Determine the [X, Y] coordinate at the center of the cell enclosing the given text.  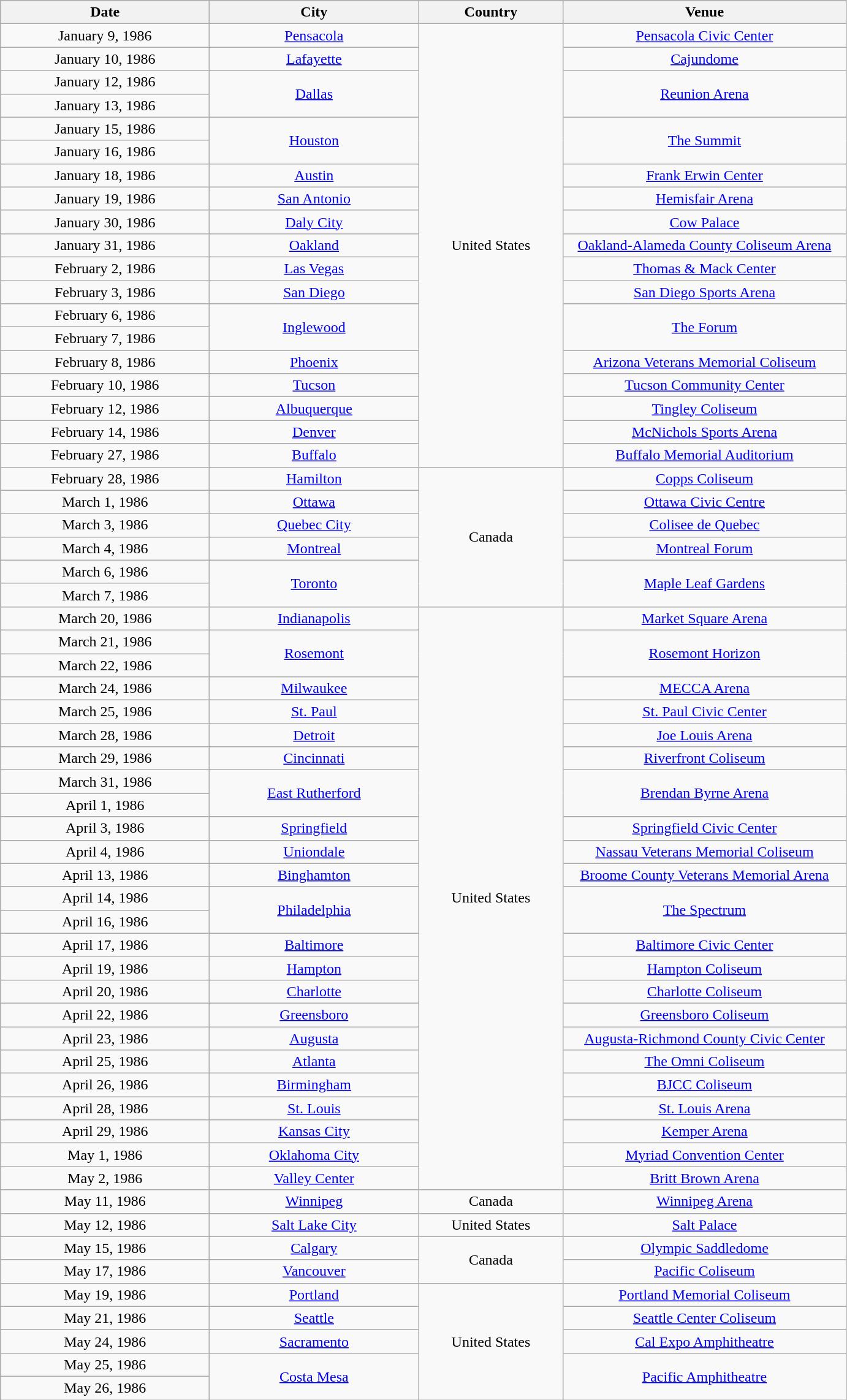
February 12, 1986 [105, 409]
Pacific Coliseum [705, 1271]
May 2, 1986 [105, 1178]
Portland Memorial Coliseum [705, 1295]
Las Vegas [314, 268]
April 28, 1986 [105, 1108]
February 28, 1986 [105, 479]
Winnipeg Arena [705, 1201]
January 13, 1986 [105, 105]
May 15, 1986 [105, 1248]
The Omni Coliseum [705, 1062]
Oakland [314, 245]
City [314, 12]
Cajundome [705, 59]
January 12, 1986 [105, 82]
March 3, 1986 [105, 525]
January 30, 1986 [105, 222]
Ottawa Civic Centre [705, 502]
Hamilton [314, 479]
Charlotte Coliseum [705, 991]
Augusta [314, 1039]
Vancouver [314, 1271]
San Diego Sports Arena [705, 292]
Colisee de Quebec [705, 525]
May 26, 1986 [105, 1388]
April 19, 1986 [105, 968]
April 13, 1986 [105, 875]
May 11, 1986 [105, 1201]
Pensacola Civic Center [705, 36]
Myriad Convention Center [705, 1155]
Pacific Amphitheatre [705, 1376]
April 3, 1986 [105, 828]
Broome County Veterans Memorial Arena [705, 875]
Frank Erwin Center [705, 175]
Hampton [314, 968]
Salt Palace [705, 1225]
Venue [705, 12]
May 24, 1986 [105, 1341]
Cal Expo Amphitheatre [705, 1341]
Daly City [314, 222]
May 21, 1986 [105, 1318]
Tucson Community Center [705, 385]
Binghamton [314, 875]
Kansas City [314, 1132]
May 12, 1986 [105, 1225]
February 6, 1986 [105, 316]
Maple Leaf Gardens [705, 583]
San Diego [314, 292]
St. Louis [314, 1108]
Baltimore Civic Center [705, 945]
East Rutherford [314, 793]
Springfield Civic Center [705, 828]
Cow Palace [705, 222]
February 14, 1986 [105, 432]
Seattle [314, 1318]
Portland [314, 1295]
Country [491, 12]
Valley Center [314, 1178]
Greensboro [314, 1015]
April 4, 1986 [105, 852]
Hemisfair Arena [705, 199]
Augusta-Richmond County Civic Center [705, 1039]
Rosemont Horizon [705, 653]
San Antonio [314, 199]
The Summit [705, 140]
Philadelphia [314, 910]
The Spectrum [705, 910]
Britt Brown Arena [705, 1178]
Copps Coliseum [705, 479]
April 23, 1986 [105, 1039]
March 1, 1986 [105, 502]
Winnipeg [314, 1201]
Greensboro Coliseum [705, 1015]
April 25, 1986 [105, 1062]
Inglewood [314, 327]
Dallas [314, 94]
Phoenix [314, 362]
Market Square Arena [705, 618]
Milwaukee [314, 689]
Uniondale [314, 852]
April 29, 1986 [105, 1132]
Date [105, 12]
St. Paul [314, 712]
Olympic Saddledome [705, 1248]
Seattle Center Coliseum [705, 1318]
Pensacola [314, 36]
Austin [314, 175]
McNichols Sports Arena [705, 432]
April 16, 1986 [105, 921]
Joe Louis Arena [705, 735]
February 3, 1986 [105, 292]
May 17, 1986 [105, 1271]
January 31, 1986 [105, 245]
St. Louis Arena [705, 1108]
May 25, 1986 [105, 1364]
March 29, 1986 [105, 759]
January 9, 1986 [105, 36]
January 19, 1986 [105, 199]
February 7, 1986 [105, 339]
Calgary [314, 1248]
Salt Lake City [314, 1225]
March 6, 1986 [105, 572]
April 17, 1986 [105, 945]
Detroit [314, 735]
Nassau Veterans Memorial Coliseum [705, 852]
May 1, 1986 [105, 1155]
Ottawa [314, 502]
Sacramento [314, 1341]
Oakland-Alameda County Coliseum Arena [705, 245]
January 15, 1986 [105, 129]
Riverfront Coliseum [705, 759]
Reunion Arena [705, 94]
Birmingham [314, 1085]
April 14, 1986 [105, 898]
The Forum [705, 327]
Cincinnati [314, 759]
April 20, 1986 [105, 991]
February 27, 1986 [105, 455]
April 1, 1986 [105, 805]
May 19, 1986 [105, 1295]
Springfield [314, 828]
January 16, 1986 [105, 152]
Rosemont [314, 653]
Tingley Coliseum [705, 409]
January 10, 1986 [105, 59]
March 28, 1986 [105, 735]
Denver [314, 432]
March 31, 1986 [105, 782]
Montreal [314, 548]
Toronto [314, 583]
Quebec City [314, 525]
Brendan Byrne Arena [705, 793]
Oklahoma City [314, 1155]
Buffalo [314, 455]
March 24, 1986 [105, 689]
Charlotte [314, 991]
March 22, 1986 [105, 665]
Atlanta [314, 1062]
February 2, 1986 [105, 268]
March 21, 1986 [105, 641]
Houston [314, 140]
Albuquerque [314, 409]
March 20, 1986 [105, 618]
Arizona Veterans Memorial Coliseum [705, 362]
Buffalo Memorial Auditorium [705, 455]
Thomas & Mack Center [705, 268]
February 10, 1986 [105, 385]
Tucson [314, 385]
Hampton Coliseum [705, 968]
Lafayette [314, 59]
Kemper Arena [705, 1132]
BJCC Coliseum [705, 1085]
April 22, 1986 [105, 1015]
February 8, 1986 [105, 362]
St. Paul Civic Center [705, 712]
March 4, 1986 [105, 548]
Indianapolis [314, 618]
Costa Mesa [314, 1376]
April 26, 1986 [105, 1085]
Montreal Forum [705, 548]
January 18, 1986 [105, 175]
March 25, 1986 [105, 712]
March 7, 1986 [105, 595]
Baltimore [314, 945]
MECCA Arena [705, 689]
